Capture the cell that displays the provided text and extract its [X, Y] central coordinate. 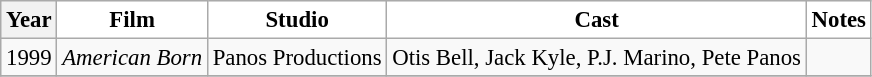
Notes [838, 20]
Year [29, 20]
Cast [596, 20]
1999 [29, 58]
Studio [297, 20]
Panos Productions [297, 58]
Otis Bell, Jack Kyle, P.J. Marino, Pete Panos [596, 58]
American Born [132, 58]
Film [132, 20]
